Determine the (X, Y) coordinate at the center of the cell enclosing the given text.  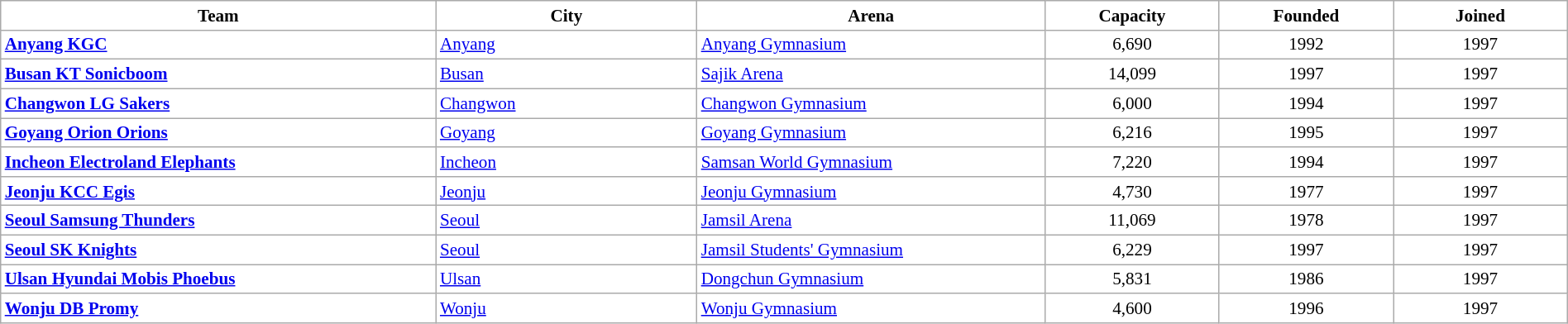
Sajik Arena (872, 74)
Incheon Electroland Elephants (218, 162)
14,099 (1132, 74)
Jeonju KCC Egis (218, 190)
6,690 (1132, 45)
Changwon Gymnasium (872, 102)
Goyang (566, 132)
Jeonju Gymnasium (872, 190)
1986 (1306, 279)
Seoul SK Knights (218, 250)
Jeonju (566, 190)
Wonju (566, 307)
City (566, 15)
Busan (566, 74)
Anyang (566, 45)
1977 (1306, 190)
Goyang Gymnasium (872, 132)
Capacity (1132, 15)
6,216 (1132, 132)
Changwon (566, 102)
Changwon LG Sakers (218, 102)
4,730 (1132, 190)
Wonju DB Promy (218, 307)
Founded (1306, 15)
Samsan World Gymnasium (872, 162)
Goyang Orion Orions (218, 132)
11,069 (1132, 220)
Wonju Gymnasium (872, 307)
Dongchun Gymnasium (872, 279)
6,229 (1132, 250)
Anyang Gymnasium (872, 45)
Arena (872, 15)
7,220 (1132, 162)
Jamsil Students' Gymnasium (872, 250)
5,831 (1132, 279)
1995 (1306, 132)
Team (218, 15)
Ulsan Hyundai Mobis Phoebus (218, 279)
Anyang KGC (218, 45)
Seoul Samsung Thunders (218, 220)
Joined (1480, 15)
Incheon (566, 162)
4,600 (1132, 307)
Ulsan (566, 279)
1996 (1306, 307)
Busan KT Sonicboom (218, 74)
6,000 (1132, 102)
Jamsil Arena (872, 220)
1992 (1306, 45)
1978 (1306, 220)
